Locate the cell with the specified text and output its (X, Y) center coordinate. 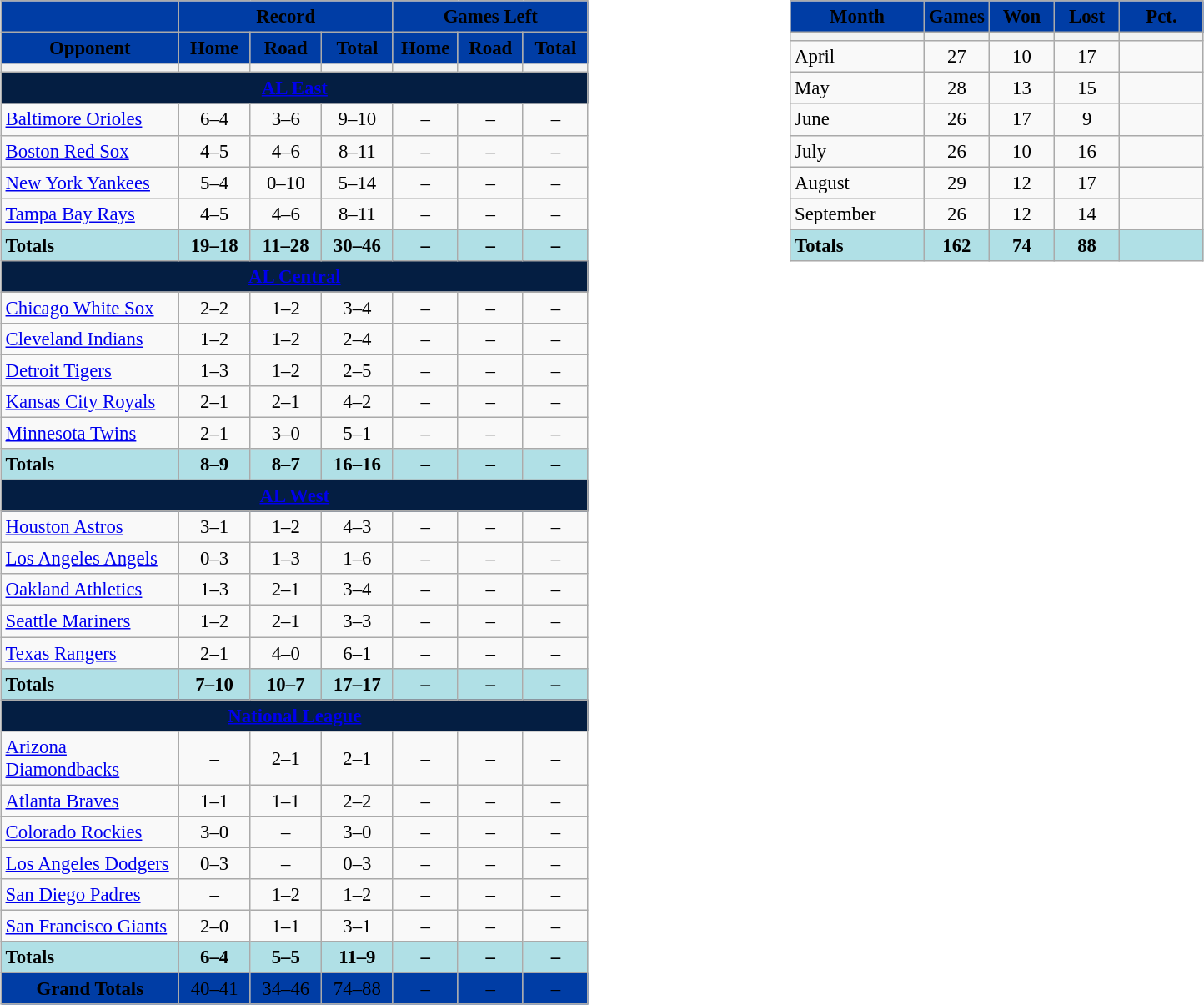
AL Central (294, 276)
Kansas City Royals (90, 402)
2–4 (358, 339)
Los Angeles Angels (90, 559)
Houston Astros (90, 527)
7–10 (214, 684)
15 (1087, 88)
AL West (294, 496)
Oakland Athletics (90, 590)
Pct. (1162, 17)
National League (294, 716)
Seattle Mariners (90, 621)
Chicago White Sox (90, 308)
Baltimore Orioles (90, 119)
September (857, 214)
8–7 (286, 465)
16–16 (358, 465)
0–10 (286, 183)
2–0 (214, 926)
19–18 (214, 245)
3–3 (358, 621)
AL East (294, 88)
40–41 (214, 988)
Texas Rangers (90, 653)
April (857, 57)
27 (956, 57)
Games Left (490, 17)
9 (1087, 119)
5–1 (358, 433)
Los Angeles Dodgers (90, 863)
Cleveland Indians (90, 339)
July (857, 151)
Month (857, 17)
3–6 (286, 119)
6–1 (358, 653)
Record (285, 17)
Boston Red Sox (90, 151)
San Francisco Giants (90, 926)
1–6 (358, 559)
34–46 (286, 988)
May (857, 88)
Atlanta Braves (90, 801)
5–4 (214, 183)
Tampa Bay Rays (90, 214)
4–0 (286, 653)
June (857, 119)
29 (956, 183)
5–14 (358, 183)
5–5 (286, 957)
4–3 (358, 527)
8–9 (214, 465)
San Diego Padres (90, 895)
162 (956, 245)
New York Yankees (90, 183)
4–2 (358, 402)
17–17 (358, 684)
88 (1087, 245)
9–10 (358, 119)
August (857, 183)
30–46 (358, 245)
11–9 (358, 957)
Arizona Diamondbacks (90, 757)
Won (1021, 17)
11–28 (286, 245)
Colorado Rockies (90, 832)
14 (1087, 214)
2–5 (358, 370)
Opponent (90, 48)
74–88 (358, 988)
10–7 (286, 684)
16 (1087, 151)
28 (956, 88)
13 (1021, 88)
Lost (1087, 17)
Minnesota Twins (90, 433)
Games (956, 17)
74 (1021, 245)
Detroit Tigers (90, 370)
Grand Totals (90, 988)
